Locate the cell with the specified text and output its (X, Y) center coordinate. 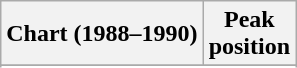
Peakposition (249, 34)
Chart (1988–1990) (102, 34)
